Return (x, y) of the center of cell containing provided text 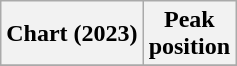
Chart (2023) (72, 34)
Peakposition (189, 34)
